Extract the [x, y] coordinate from the center of the cell holding the provided text.  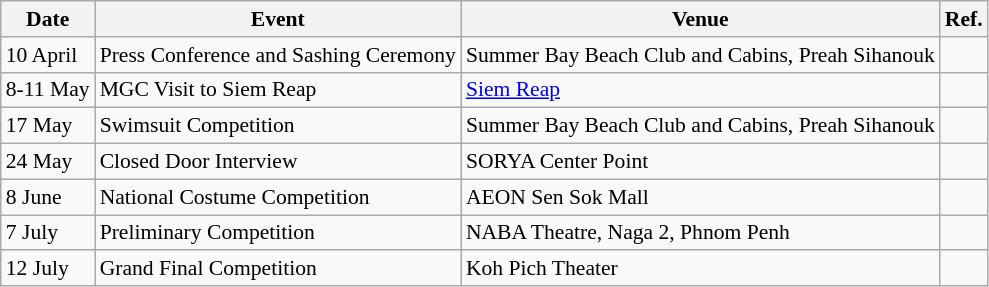
10 April [48, 55]
Venue [700, 19]
Closed Door Interview [278, 162]
Press Conference and Sashing Ceremony [278, 55]
8-11 May [48, 90]
National Costume Competition [278, 197]
Siem Reap [700, 90]
MGC Visit to Siem Reap [278, 90]
AEON Sen Sok Mall [700, 197]
SORYA Center Point [700, 162]
Event [278, 19]
8 June [48, 197]
Date [48, 19]
17 May [48, 126]
NABA Theatre, Naga 2, Phnom Penh [700, 233]
Koh Pich Theater [700, 269]
Swimsuit Competition [278, 126]
24 May [48, 162]
Ref. [964, 19]
Preliminary Competition [278, 233]
7 July [48, 233]
12 July [48, 269]
Grand Final Competition [278, 269]
